Locate the cell with the specified text and output its [X, Y] center coordinate. 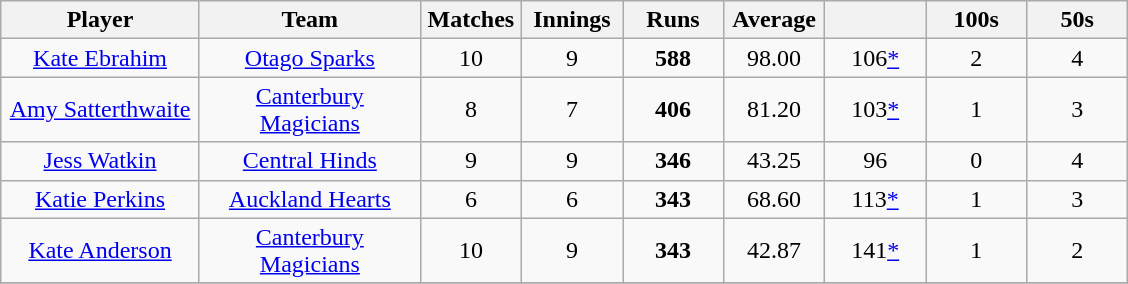
Matches [470, 20]
43.25 [774, 161]
0 [976, 161]
Runs [672, 20]
Team [310, 20]
68.60 [774, 199]
Kate Anderson [100, 250]
42.87 [774, 250]
96 [876, 161]
7 [572, 110]
100s [976, 20]
Amy Satterthwaite [100, 110]
Otago Sparks [310, 58]
Auckland Hearts [310, 199]
81.20 [774, 110]
Katie Perkins [100, 199]
8 [470, 110]
346 [672, 161]
Kate Ebrahim [100, 58]
113* [876, 199]
141* [876, 250]
106* [876, 58]
Jess Watkin [100, 161]
Player [100, 20]
50s [1078, 20]
588 [672, 58]
Central Hinds [310, 161]
Average [774, 20]
98.00 [774, 58]
406 [672, 110]
103* [876, 110]
Innings [572, 20]
